Return (x, y) of the center of cell containing provided text 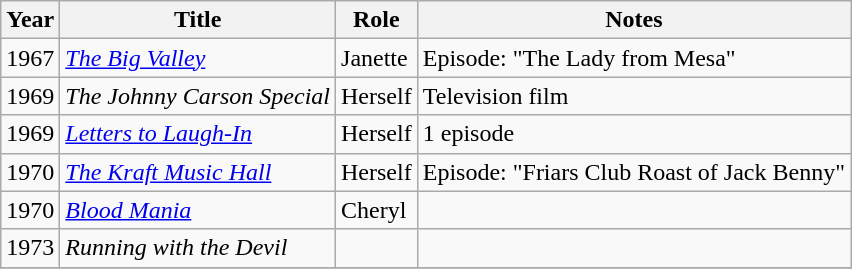
Title (198, 20)
Blood Mania (198, 210)
The Johnny Carson Special (198, 96)
The Big Valley (198, 58)
Letters to Laugh-In (198, 134)
Year (30, 20)
1 episode (634, 134)
Episode: "The Lady from Mesa" (634, 58)
Episode: "Friars Club Roast of Jack Benny" (634, 172)
Running with the Devil (198, 248)
1967 (30, 58)
The Kraft Music Hall (198, 172)
Television film (634, 96)
Role (377, 20)
Janette (377, 58)
Notes (634, 20)
Cheryl (377, 210)
1973 (30, 248)
